Return the (x, y) coordinate for the center point of the cell that contains the specified text.  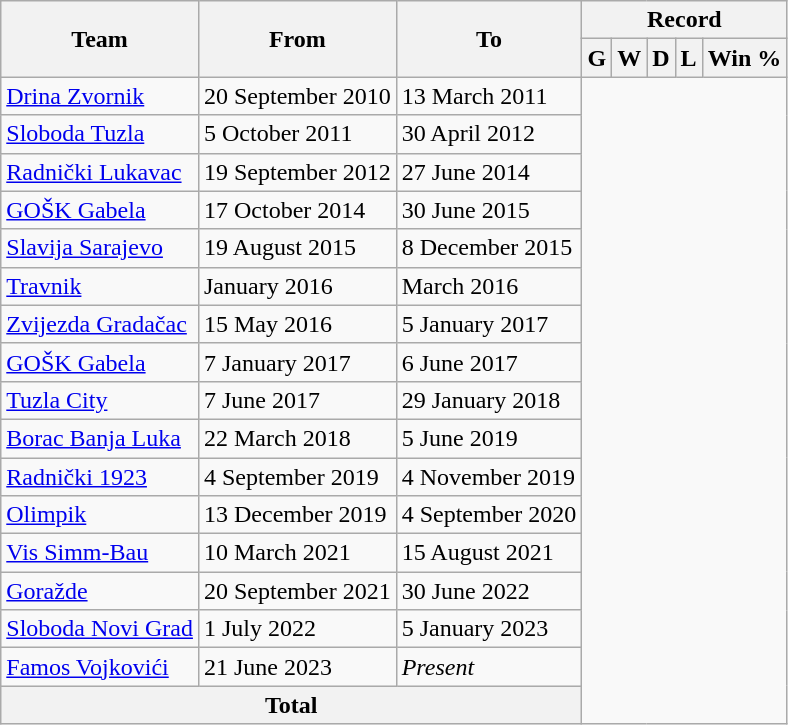
5 January 2017 (489, 324)
15 May 2016 (297, 324)
15 August 2021 (489, 553)
13 December 2019 (297, 515)
Borac Banja Luka (100, 438)
Sloboda Novi Grad (100, 629)
19 August 2015 (297, 248)
Goražde (100, 591)
7 January 2017 (297, 362)
January 2016 (297, 286)
Team (100, 39)
27 June 2014 (489, 172)
From (297, 39)
Win % (744, 58)
Sloboda Tuzla (100, 134)
Present (489, 667)
4 September 2019 (297, 477)
8 December 2015 (489, 248)
Radnički Lukavac (100, 172)
March 2016 (489, 286)
Record (684, 20)
30 June 2022 (489, 591)
20 September 2010 (297, 96)
Olimpik (100, 515)
Slavija Sarajevo (100, 248)
Famos Vojkovići (100, 667)
4 November 2019 (489, 477)
7 June 2017 (297, 400)
Zvijezda Gradačac (100, 324)
5 June 2019 (489, 438)
L (688, 58)
W (630, 58)
D (661, 58)
30 June 2015 (489, 210)
1 July 2022 (297, 629)
13 March 2011 (489, 96)
5 January 2023 (489, 629)
17 October 2014 (297, 210)
Travnik (100, 286)
Tuzla City (100, 400)
30 April 2012 (489, 134)
G (597, 58)
5 October 2011 (297, 134)
Vis Simm-Bau (100, 553)
22 March 2018 (297, 438)
10 March 2021 (297, 553)
Total (292, 705)
21 June 2023 (297, 667)
29 January 2018 (489, 400)
To (489, 39)
19 September 2012 (297, 172)
20 September 2021 (297, 591)
Drina Zvornik (100, 96)
Radnički 1923 (100, 477)
4 September 2020 (489, 515)
6 June 2017 (489, 362)
